Detect which cell encompasses the target text, then output its (x, y) center coordinate. 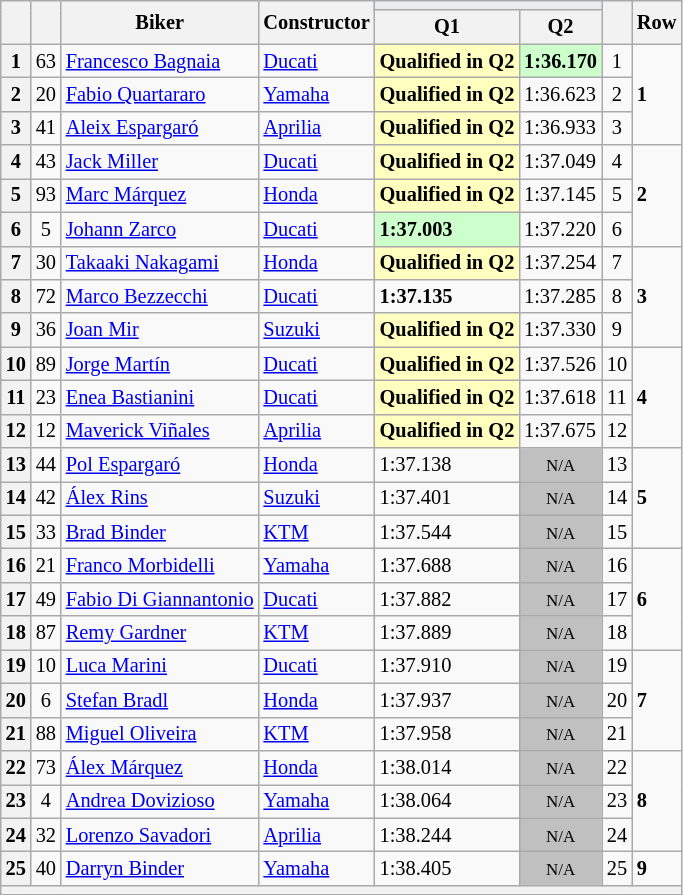
Luca Marini (160, 666)
Row (656, 22)
Brad Binder (160, 532)
40 (46, 868)
Francesco Bagnaia (160, 61)
36 (46, 330)
1:37.526 (560, 364)
1:37.882 (447, 599)
1:38.244 (447, 835)
Fabio Quartararo (160, 94)
Pol Espargaró (160, 465)
1:37.330 (560, 330)
Lorenzo Savadori (160, 835)
73 (46, 767)
Maverick Viñales (160, 431)
1:37.049 (560, 162)
1:36.170 (560, 61)
Constructor (317, 22)
1:38.064 (447, 801)
Marco Bezzecchi (160, 296)
1:37.910 (447, 666)
43 (46, 162)
41 (46, 128)
Q1 (447, 27)
1:37.958 (447, 734)
1:37.675 (560, 431)
88 (46, 734)
1:37.135 (447, 296)
Stefan Bradl (160, 700)
93 (46, 195)
42 (46, 498)
Jack Miller (160, 162)
Miguel Oliveira (160, 734)
Darryn Binder (160, 868)
Andrea Dovizioso (160, 801)
63 (46, 61)
30 (46, 263)
33 (46, 532)
1:37.254 (560, 263)
Franco Morbidelli (160, 565)
Enea Bastianini (160, 397)
Álex Rins (160, 498)
1:37.145 (560, 195)
1:37.285 (560, 296)
1:37.220 (560, 229)
1:38.405 (447, 868)
1:37.138 (447, 465)
Fabio Di Giannantonio (160, 599)
44 (46, 465)
49 (46, 599)
1:36.623 (560, 94)
Johann Zarco (160, 229)
87 (46, 633)
1:38.014 (447, 767)
1:37.937 (447, 700)
Remy Gardner (160, 633)
Aleix Espargaró (160, 128)
Joan Mir (160, 330)
1:37.003 (447, 229)
72 (46, 296)
Álex Márquez (160, 767)
1:37.401 (447, 498)
Marc Márquez (160, 195)
1:37.544 (447, 532)
Jorge Martín (160, 364)
1:37.618 (560, 397)
Q2 (560, 27)
89 (46, 364)
1:36.933 (560, 128)
32 (46, 835)
1:37.688 (447, 565)
Biker (160, 22)
Takaaki Nakagami (160, 263)
1:37.889 (447, 633)
